Provide the [X, Y] coordinate of the cell's center where the given text is located.  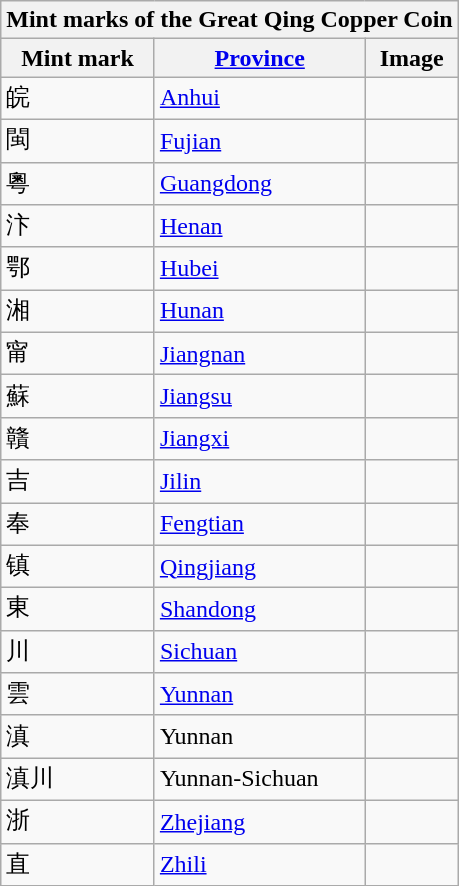
镇 [78, 566]
鄂 [78, 268]
Hunan [260, 312]
Sichuan [260, 652]
Jiangsu [260, 396]
雲 [78, 694]
Qingjiang [260, 566]
閩 [78, 140]
粵 [78, 184]
吉 [78, 482]
Fengtian [260, 524]
Shandong [260, 610]
直 [78, 864]
Province [260, 58]
奉 [78, 524]
贛 [78, 438]
Jilin [260, 482]
滇 [78, 736]
甯 [78, 354]
Hubei [260, 268]
湘 [78, 312]
蘇 [78, 396]
Jiangxi [260, 438]
Yunnan-Sichuan [260, 780]
Jiangnan [260, 354]
Zhili [260, 864]
Fujian [260, 140]
浙 [78, 822]
滇川 [78, 780]
Mint marks of the Great Qing Copper Coin [230, 20]
東 [78, 610]
Anhui [260, 98]
Henan [260, 226]
皖 [78, 98]
川 [78, 652]
Guangdong [260, 184]
Zhejiang [260, 822]
Image [412, 58]
汴 [78, 226]
Mint mark [78, 58]
